Detect which cell encompasses the target text, then output its [x, y] center coordinate. 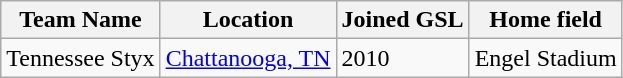
Team Name [80, 20]
Joined GSL [402, 20]
Location [248, 20]
Engel Stadium [546, 58]
Chattanooga, TN [248, 58]
Tennessee Styx [80, 58]
2010 [402, 58]
Home field [546, 20]
